Identify which cell holds the provided text, then report its (X, Y) central coordinate. 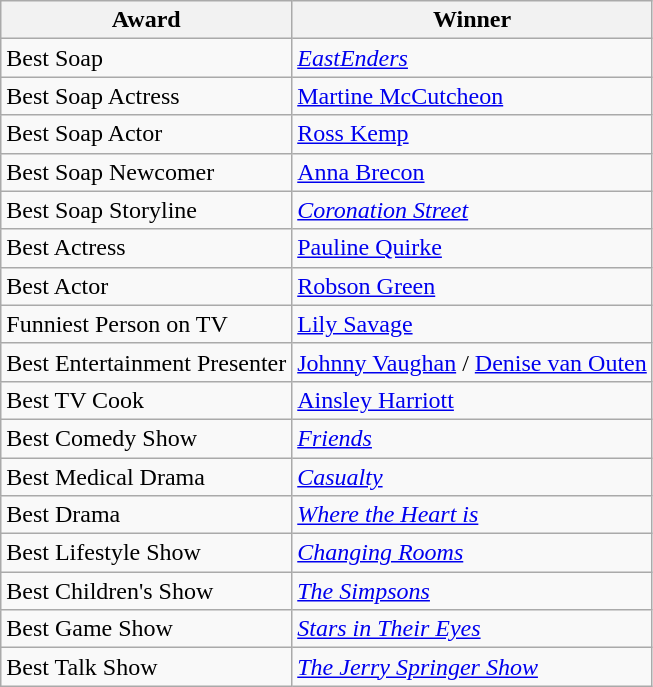
Casualty (472, 477)
Robson Green (472, 286)
Coronation Street (472, 210)
Best Children's Show (146, 591)
Johnny Vaughan / Denise van Outen (472, 362)
Best Soap Newcomer (146, 172)
Pauline Quirke (472, 248)
Best Lifestyle Show (146, 553)
Best Drama (146, 515)
Best TV Cook (146, 400)
EastEnders (472, 58)
Best Comedy Show (146, 438)
Best Actress (146, 248)
Ainsley Harriott (472, 400)
Lily Savage (472, 324)
Changing Rooms (472, 553)
Best Entertainment Presenter (146, 362)
The Jerry Springer Show (472, 667)
Best Soap Actor (146, 134)
Best Soap (146, 58)
Best Soap Actress (146, 96)
Martine McCutcheon (472, 96)
Best Medical Drama (146, 477)
Best Soap Storyline (146, 210)
Best Game Show (146, 629)
Anna Brecon (472, 172)
The Simpsons (472, 591)
Where the Heart is (472, 515)
Funniest Person on TV (146, 324)
Award (146, 20)
Ross Kemp (472, 134)
Stars in Their Eyes (472, 629)
Best Actor (146, 286)
Friends (472, 438)
Winner (472, 20)
Best Talk Show (146, 667)
